Detect which cell encompasses the target text, then output its [X, Y] center coordinate. 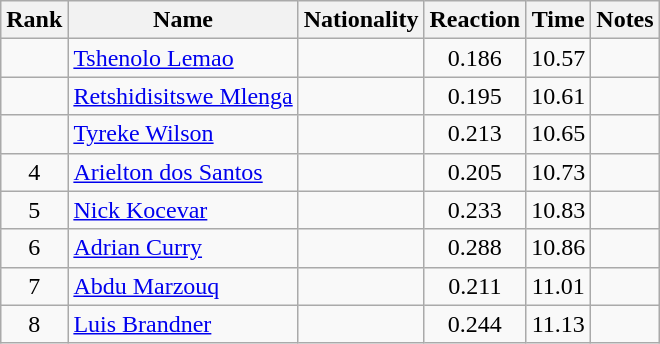
Nick Kocevar [183, 210]
0.288 [475, 248]
Reaction [475, 20]
Tyreke Wilson [183, 134]
0.211 [475, 286]
4 [34, 172]
10.73 [558, 172]
10.57 [558, 58]
Arielton dos Santos [183, 172]
8 [34, 324]
Notes [625, 20]
Nationality [361, 20]
0.244 [475, 324]
Time [558, 20]
Abdu Marzouq [183, 286]
Name [183, 20]
7 [34, 286]
Tshenolo Lemao [183, 58]
0.186 [475, 58]
Luis Brandner [183, 324]
11.13 [558, 324]
Retshidisitswe Mlenga [183, 96]
11.01 [558, 286]
10.65 [558, 134]
0.233 [475, 210]
0.195 [475, 96]
10.86 [558, 248]
10.83 [558, 210]
0.205 [475, 172]
Adrian Curry [183, 248]
6 [34, 248]
0.213 [475, 134]
Rank [34, 20]
5 [34, 210]
10.61 [558, 96]
